Find where the given text appears and provide that cell's center as (x, y) coordinate. 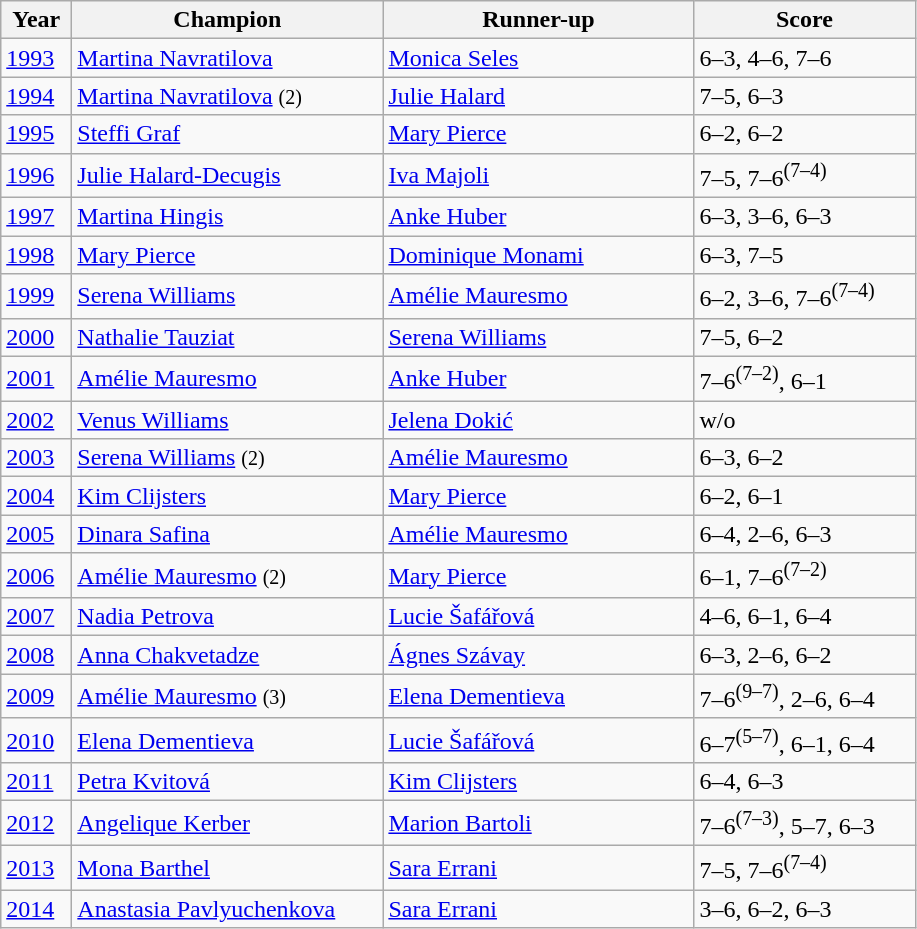
1997 (36, 217)
Angelique Kerber (228, 824)
Champion (228, 20)
Martina Navratilova (2) (228, 96)
Score (804, 20)
1999 (36, 296)
6–1, 7–6(7–2) (804, 576)
Martina Navratilova (228, 58)
Year (36, 20)
2003 (36, 458)
7–6(7–2), 6–1 (804, 378)
6–2, 6–1 (804, 496)
2005 (36, 534)
7–6(9–7), 2–6, 6–4 (804, 696)
2002 (36, 420)
1993 (36, 58)
2013 (36, 868)
6–3, 4–6, 7–6 (804, 58)
2000 (36, 337)
Anastasia Pavlyuchenkova (228, 909)
3–6, 6–2, 6–3 (804, 909)
Julie Halard (538, 96)
1998 (36, 255)
Julie Halard-Decugis (228, 176)
2010 (36, 740)
Amélie Mauresmo (2) (228, 576)
1996 (36, 176)
Dominique Monami (538, 255)
2009 (36, 696)
Monica Seles (538, 58)
Venus Williams (228, 420)
2006 (36, 576)
Serena Williams (2) (228, 458)
6–4, 2–6, 6–3 (804, 534)
1995 (36, 134)
2007 (36, 617)
w/o (804, 420)
4–6, 6–1, 6–4 (804, 617)
Ágnes Szávay (538, 655)
7–5, 6–3 (804, 96)
1994 (36, 96)
2014 (36, 909)
Steffi Graf (228, 134)
2004 (36, 496)
Dinara Safina (228, 534)
Mona Barthel (228, 868)
Amélie Mauresmo (3) (228, 696)
Runner-up (538, 20)
2001 (36, 378)
2008 (36, 655)
Marion Bartoli (538, 824)
6–2, 6–2 (804, 134)
6–7(5–7), 6–1, 6–4 (804, 740)
Martina Hingis (228, 217)
7–6(7–3), 5–7, 6–3 (804, 824)
Anna Chakvetadze (228, 655)
7–5, 6–2 (804, 337)
Nathalie Tauziat (228, 337)
Jelena Dokić (538, 420)
2012 (36, 824)
6–3, 7–5 (804, 255)
2011 (36, 782)
6–3, 6–2 (804, 458)
6–3, 2–6, 6–2 (804, 655)
Iva Majoli (538, 176)
Petra Kvitová (228, 782)
Nadia Petrova (228, 617)
6–4, 6–3 (804, 782)
6–2, 3–6, 7–6(7–4) (804, 296)
6–3, 3–6, 6–3 (804, 217)
